Scan for the cell matching the given text and deliver its [X, Y] coordinate at center. 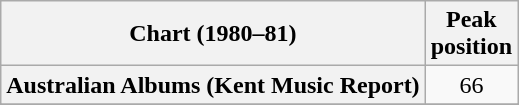
66 [471, 85]
Chart (1980–81) [213, 34]
Australian Albums (Kent Music Report) [213, 85]
Peakposition [471, 34]
